Pinpoint the cell where the given text exists, returning its [X, Y] midpoint coordinate. 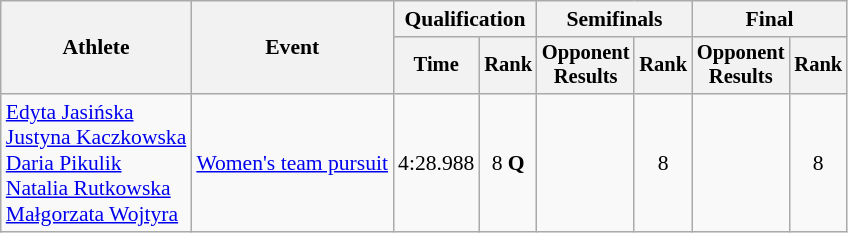
Qualification [465, 19]
4:28.988 [436, 163]
8 Q [508, 163]
Time [436, 66]
Semifinals [614, 19]
Edyta JasińskaJustyna KaczkowskaDaria PikulikNatalia RutkowskaMałgorzata Wojtyra [96, 163]
Women's team pursuit [292, 163]
Athlete [96, 48]
Final [770, 19]
Event [292, 48]
